Extract the (X, Y) coordinate from the center of the cell holding the provided text.  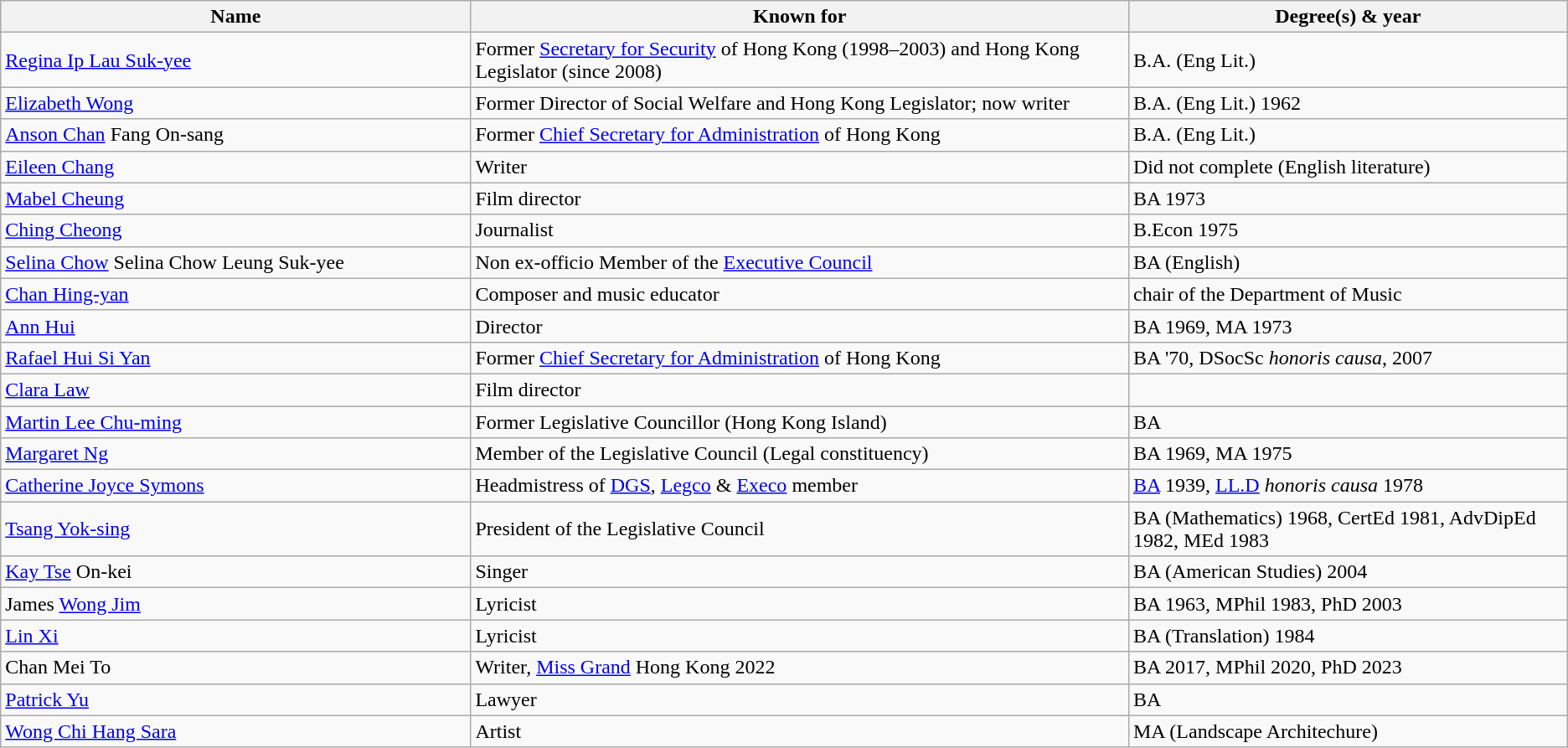
Singer (800, 572)
Name (236, 17)
BA (Translation) 1984 (1348, 636)
Regina Ip Lau Suk-yee (236, 60)
Artist (800, 731)
Writer, Miss Grand Hong Kong 2022 (800, 668)
Tsang Yok-sing (236, 529)
Anson Chan Fang On-sang (236, 135)
Headmistress of DGS, Legco & Execo member (800, 486)
President of the Legislative Council (800, 529)
Wong Chi Hang Sara (236, 731)
Mabel Cheung (236, 199)
Chan Mei To (236, 668)
BA 1969, MA 1973 (1348, 326)
BA (Mathematics) 1968, CertEd 1981, AdvDipEd 1982, MEd 1983 (1348, 529)
Selina Chow Selina Chow Leung Suk-yee (236, 262)
BA 1973 (1348, 199)
Non ex-officio Member of the Executive Council (800, 262)
Kay Tse On-kei (236, 572)
Director (800, 326)
Rafael Hui Si Yan (236, 358)
BA (English) (1348, 262)
BA 1963, MPhil 1983, PhD 2003 (1348, 604)
Martin Lee Chu-ming (236, 421)
Composer and music educator (800, 294)
Known for (800, 17)
Did not complete (English literature) (1348, 167)
Eileen Chang (236, 167)
BA '70, DSocSc honoris causa, 2007 (1348, 358)
James Wong Jim (236, 604)
Catherine Joyce Symons (236, 486)
Journalist (800, 230)
Ann Hui (236, 326)
chair of the Department of Music (1348, 294)
BA 1969, MA 1975 (1348, 454)
Degree(s) & year (1348, 17)
Former Director of Social Welfare and Hong Kong Legislator; now writer (800, 103)
Former Secretary for Security of Hong Kong (1998–2003) and Hong Kong Legislator (since 2008) (800, 60)
Margaret Ng (236, 454)
Lin Xi (236, 636)
Member of the Legislative Council (Legal constituency) (800, 454)
BA 1939, LL.D honoris causa 1978 (1348, 486)
B.A. (Eng Lit.) 1962 (1348, 103)
B.Econ 1975 (1348, 230)
Former Legislative Councillor (Hong Kong Island) (800, 421)
Elizabeth Wong (236, 103)
Writer (800, 167)
Clara Law (236, 389)
BA (American Studies) 2004 (1348, 572)
Lawyer (800, 699)
Ching Cheong (236, 230)
BA 2017, MPhil 2020, PhD 2023 (1348, 668)
Chan Hing-yan (236, 294)
Patrick Yu (236, 699)
MA (Landscape Architechure) (1348, 731)
